Determine the (X, Y) coordinate at the center of the cell enclosing the given text.  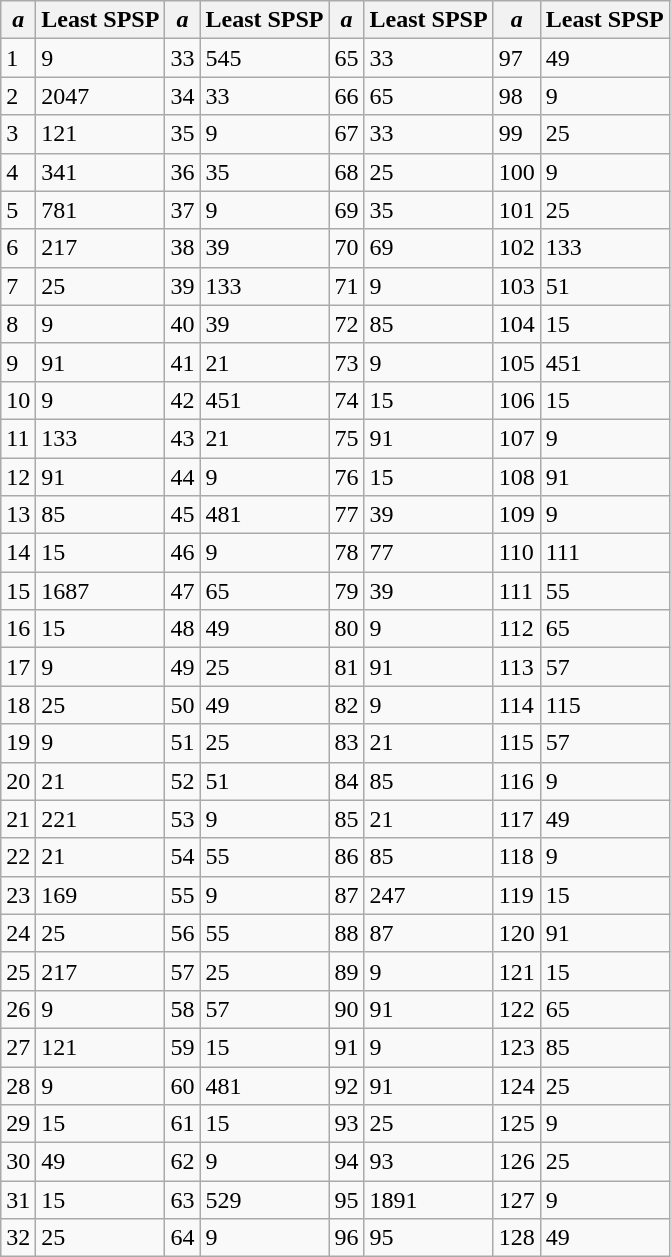
11 (18, 438)
75 (346, 438)
97 (516, 58)
221 (100, 819)
113 (516, 667)
127 (516, 1200)
53 (182, 819)
92 (346, 1085)
84 (346, 781)
1687 (100, 591)
18 (18, 705)
24 (18, 933)
128 (516, 1238)
110 (516, 553)
68 (346, 172)
74 (346, 400)
2047 (100, 96)
96 (346, 1238)
46 (182, 553)
13 (18, 515)
4 (18, 172)
126 (516, 1162)
28 (18, 1085)
36 (182, 172)
26 (18, 1009)
76 (346, 477)
71 (346, 286)
30 (18, 1162)
19 (18, 743)
10 (18, 400)
103 (516, 286)
38 (182, 248)
124 (516, 1085)
43 (182, 438)
56 (182, 933)
123 (516, 1047)
119 (516, 895)
104 (516, 324)
117 (516, 819)
45 (182, 515)
100 (516, 172)
79 (346, 591)
118 (516, 857)
2 (18, 96)
22 (18, 857)
89 (346, 971)
94 (346, 1162)
109 (516, 515)
80 (346, 629)
40 (182, 324)
125 (516, 1124)
82 (346, 705)
61 (182, 1124)
116 (516, 781)
81 (346, 667)
73 (346, 362)
59 (182, 1047)
27 (18, 1047)
72 (346, 324)
34 (182, 96)
63 (182, 1200)
66 (346, 96)
101 (516, 210)
105 (516, 362)
98 (516, 96)
44 (182, 477)
106 (516, 400)
47 (182, 591)
50 (182, 705)
102 (516, 248)
52 (182, 781)
48 (182, 629)
1 (18, 58)
58 (182, 1009)
529 (264, 1200)
108 (516, 477)
341 (100, 172)
14 (18, 553)
23 (18, 895)
545 (264, 58)
247 (428, 895)
86 (346, 857)
64 (182, 1238)
83 (346, 743)
29 (18, 1124)
90 (346, 1009)
20 (18, 781)
78 (346, 553)
60 (182, 1085)
8 (18, 324)
12 (18, 477)
99 (516, 134)
17 (18, 667)
3 (18, 134)
112 (516, 629)
1891 (428, 1200)
7 (18, 286)
32 (18, 1238)
88 (346, 933)
122 (516, 1009)
120 (516, 933)
67 (346, 134)
16 (18, 629)
781 (100, 210)
107 (516, 438)
31 (18, 1200)
6 (18, 248)
114 (516, 705)
5 (18, 210)
37 (182, 210)
70 (346, 248)
62 (182, 1162)
42 (182, 400)
54 (182, 857)
41 (182, 362)
169 (100, 895)
